Search for the cell housing the specified text and yield its (X, Y) center coordinate. 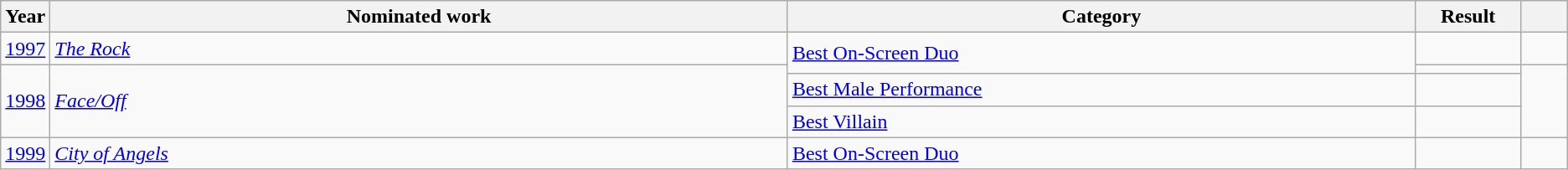
The Rock (419, 49)
Nominated work (419, 17)
Best Male Performance (1101, 90)
Year (25, 17)
1999 (25, 153)
1997 (25, 49)
City of Angels (419, 153)
1998 (25, 100)
Category (1101, 17)
Result (1467, 17)
Best Villain (1101, 121)
Face/Off (419, 100)
